Provide the (x, y) coordinate of the cell's center where the given text is located.  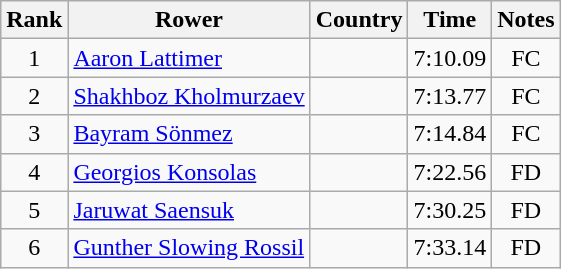
6 (34, 248)
7:14.84 (450, 134)
Shakhboz Kholmurzaev (189, 96)
7:22.56 (450, 172)
7:33.14 (450, 248)
1 (34, 58)
Georgios Konsolas (189, 172)
Rank (34, 20)
Bayram Sönmez (189, 134)
5 (34, 210)
4 (34, 172)
Notes (526, 20)
3 (34, 134)
Rower (189, 20)
7:10.09 (450, 58)
Time (450, 20)
7:30.25 (450, 210)
7:13.77 (450, 96)
Aaron Lattimer (189, 58)
Gunther Slowing Rossil (189, 248)
Country (359, 20)
2 (34, 96)
Jaruwat Saensuk (189, 210)
